From the cell containing the given text, extract its center point as [X, Y] coordinate. 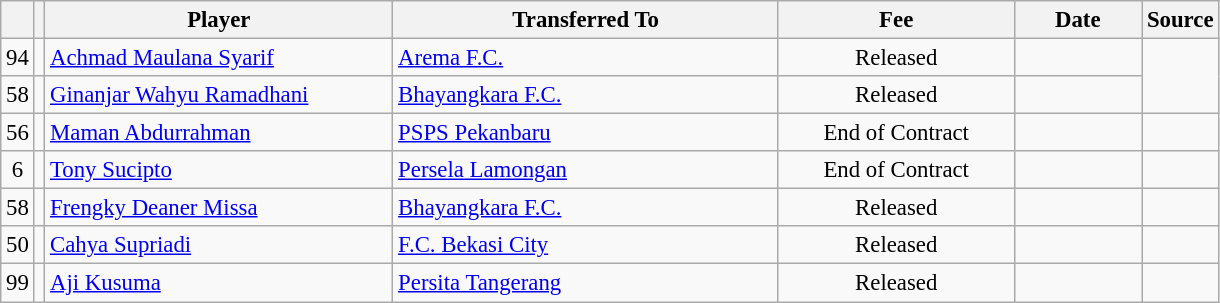
Aji Kusuma [219, 283]
Frengky Deaner Missa [219, 208]
Persela Lamongan [586, 170]
PSPS Pekanbaru [586, 133]
Arema F.C. [586, 58]
Player [219, 20]
Cahya Supriadi [219, 245]
Source [1180, 20]
Achmad Maulana Syarif [219, 58]
Maman Abdurrahman [219, 133]
6 [18, 170]
56 [18, 133]
50 [18, 245]
Tony Sucipto [219, 170]
94 [18, 58]
Persita Tangerang [586, 283]
Fee [896, 20]
Transferred To [586, 20]
Date [1078, 20]
F.C. Bekasi City [586, 245]
99 [18, 283]
Ginanjar Wahyu Ramadhani [219, 95]
